Return the (x, y) coordinate for the center point of the cell that contains the specified text.  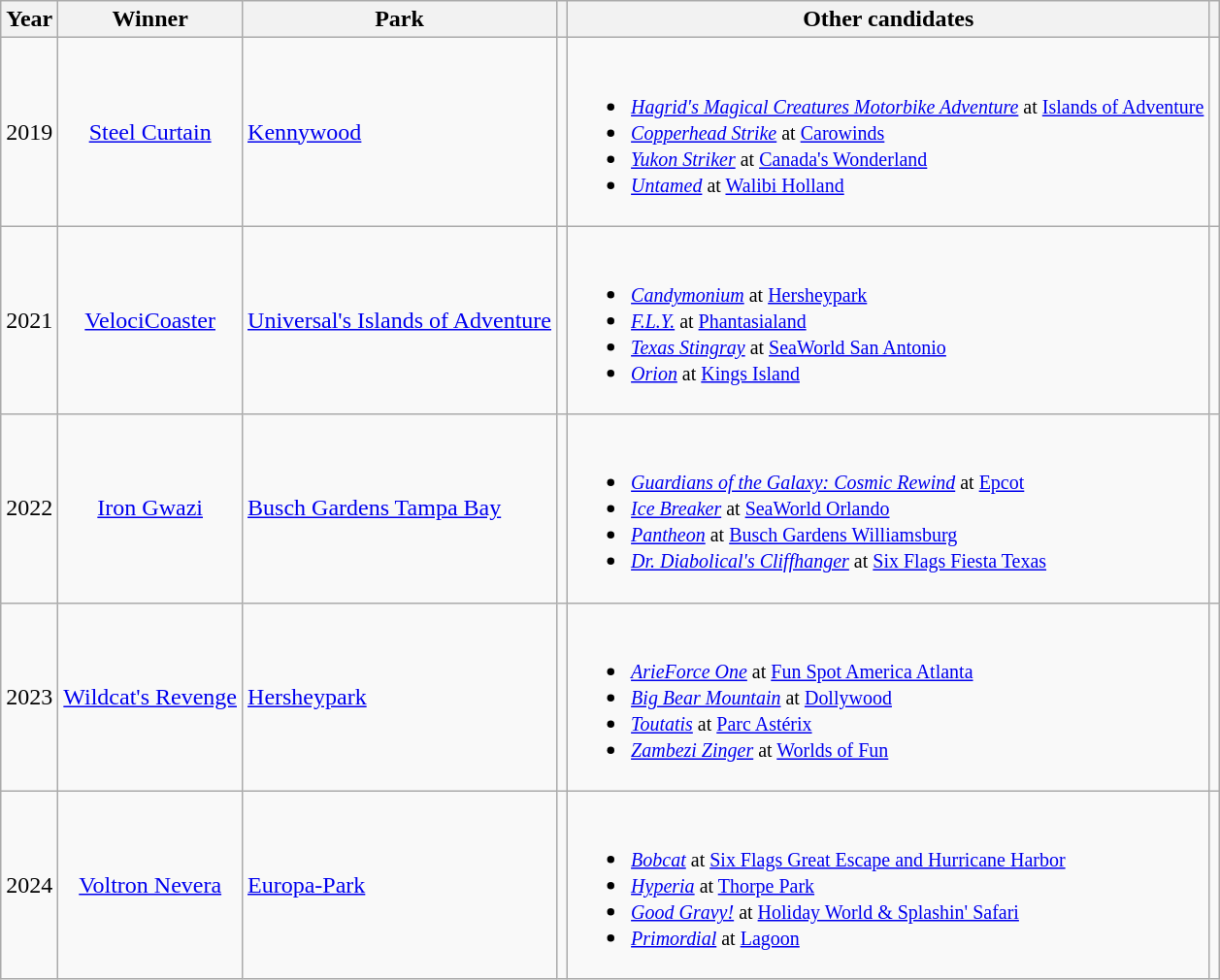
2023 (29, 697)
Year (29, 19)
2021 (29, 320)
Wildcat's Revenge (150, 697)
2024 (29, 885)
Park (400, 19)
Iron Gwazi (150, 508)
Voltron Nevera (150, 885)
Hersheypark (400, 697)
Candymonium at HersheyparkF.L.Y. at PhantasialandTexas Stingray at SeaWorld San AntonioOrion at Kings Island (889, 320)
2019 (29, 132)
Steel Curtain (150, 132)
Universal's Islands of Adventure (400, 320)
VelociCoaster (150, 320)
ArieForce One at Fun Spot America AtlantaBig Bear Mountain at DollywoodToutatis at Parc AstérixZambezi Zinger at Worlds of Fun (889, 697)
Bobcat at Six Flags Great Escape and Hurricane HarborHyperia at Thorpe ParkGood Gravy! at Holiday World & Splashin' SafariPrimordial at Lagoon (889, 885)
Winner (150, 19)
Kennywood (400, 132)
Europa-Park (400, 885)
Busch Gardens Tampa Bay (400, 508)
Other candidates (889, 19)
2022 (29, 508)
